Search for the cell housing the specified text and yield its (X, Y) center coordinate. 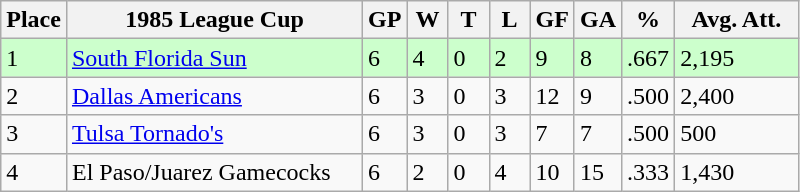
% (648, 20)
15 (598, 172)
GF (552, 20)
12 (552, 96)
1985 League Cup (214, 20)
Dallas Americans (214, 96)
South Florida Sun (214, 58)
1 (34, 58)
GA (598, 20)
2,195 (737, 58)
500 (737, 134)
W (428, 20)
1,430 (737, 172)
Tulsa Tornado's (214, 134)
Place (34, 20)
El Paso/Juarez Gamecocks (214, 172)
2,400 (737, 96)
L (510, 20)
.667 (648, 58)
10 (552, 172)
GP (385, 20)
T (468, 20)
8 (598, 58)
Avg. Att. (737, 20)
.333 (648, 172)
